Capture the cell that displays the provided text and extract its (X, Y) central coordinate. 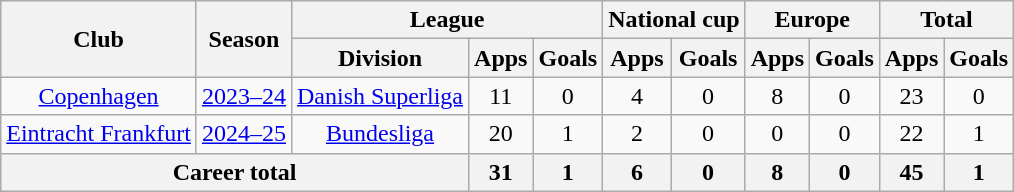
6 (637, 172)
Total (946, 20)
Club (99, 39)
National cup (674, 20)
2 (637, 134)
23 (911, 96)
Europe (812, 20)
4 (637, 96)
45 (911, 172)
2024–25 (244, 134)
League (446, 20)
Career total (235, 172)
31 (501, 172)
Copenhagen (99, 96)
Bundesliga (380, 134)
Division (380, 58)
Season (244, 39)
11 (501, 96)
Danish Superliga (380, 96)
22 (911, 134)
2023–24 (244, 96)
20 (501, 134)
Eintracht Frankfurt (99, 134)
